Return the [x, y] coordinate for the center point of the cell that contains the specified text.  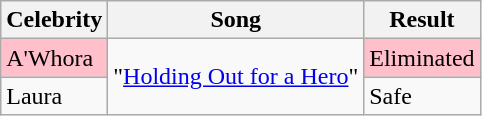
"Holding Out for a Hero" [236, 77]
A'Whora [54, 58]
Result [422, 20]
Eliminated [422, 58]
Celebrity [54, 20]
Safe [422, 96]
Laura [54, 96]
Song [236, 20]
